Identify which cell holds the provided text, then report its [x, y] central coordinate. 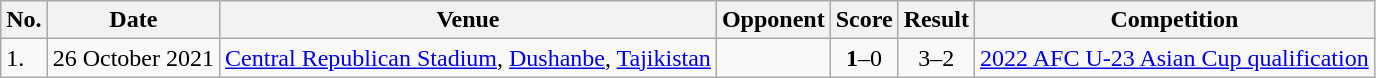
1. [24, 58]
Result [936, 20]
Date [133, 20]
2022 AFC U-23 Asian Cup qualification [1175, 58]
26 October 2021 [133, 58]
Venue [468, 20]
Competition [1175, 20]
3–2 [936, 58]
1–0 [864, 58]
Central Republican Stadium, Dushanbe, Tajikistan [468, 58]
Opponent [773, 20]
Score [864, 20]
No. [24, 20]
